Extract the [x, y] coordinate from the center of the cell holding the provided text.  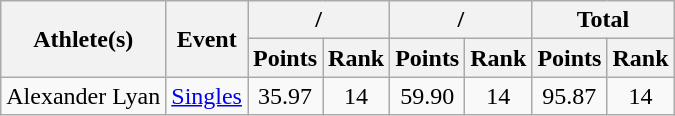
Alexander Lyan [84, 96]
Athlete(s) [84, 39]
Singles [207, 96]
Total [603, 20]
35.97 [286, 96]
95.87 [570, 96]
Event [207, 39]
59.90 [428, 96]
